Return the (X, Y) coordinate for the center point of the cell that contains the specified text.  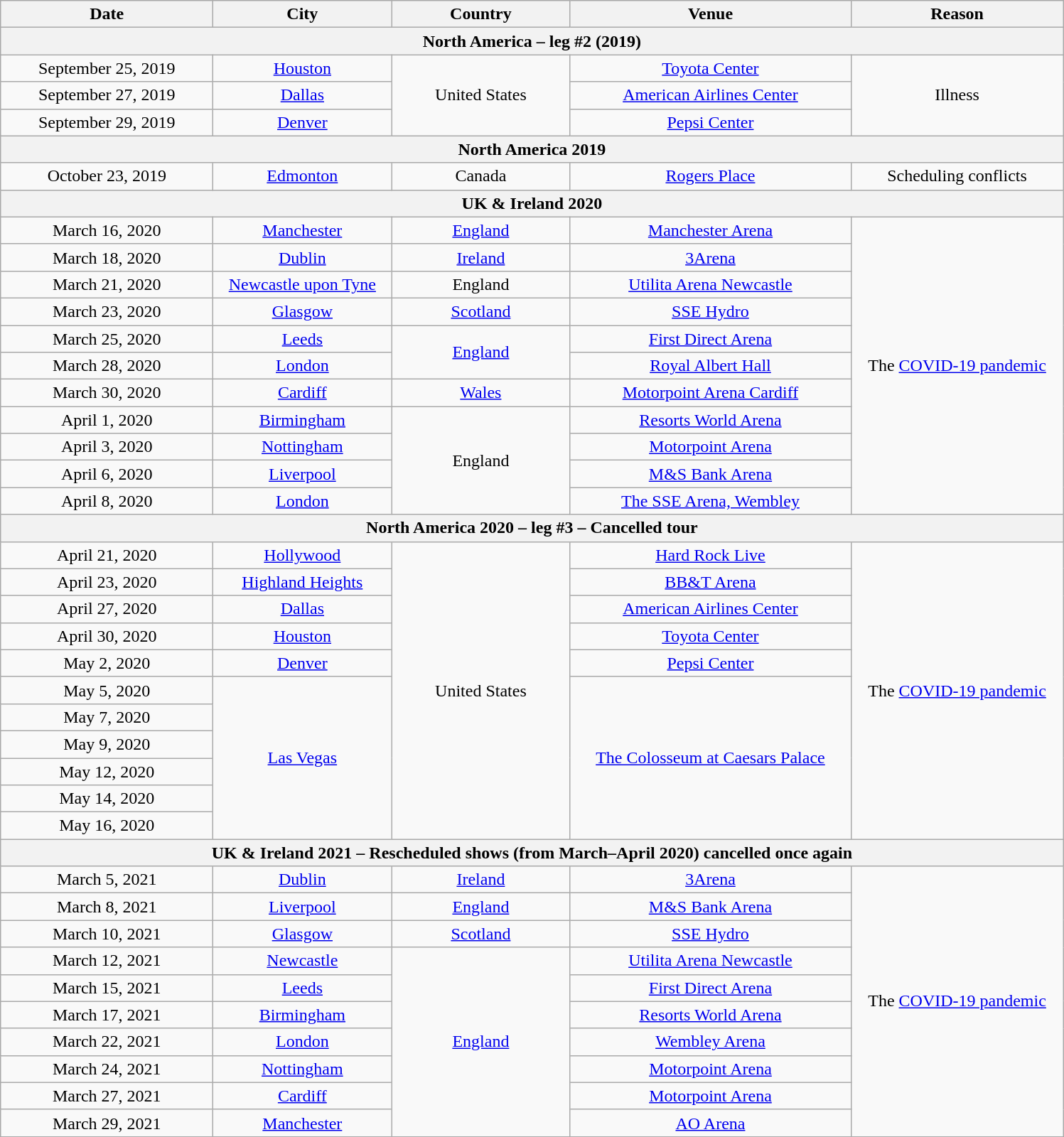
April 3, 2020 (107, 447)
Scheduling conflicts (957, 176)
May 2, 2020 (107, 663)
Hollywood (303, 555)
October 23, 2019 (107, 176)
March 22, 2021 (107, 1042)
North America 2020 – leg #3 – Cancelled tour (532, 528)
April 8, 2020 (107, 501)
Rogers Place (711, 176)
March 23, 2020 (107, 311)
AO Arena (711, 1123)
April 1, 2020 (107, 420)
March 29, 2021 (107, 1123)
Newcastle upon Tyne (303, 284)
Newcastle (303, 961)
Motorpoint Arena Cardiff (711, 393)
March 8, 2021 (107, 907)
Country (480, 14)
March 30, 2020 (107, 393)
UK & Ireland 2020 (532, 203)
March 12, 2021 (107, 961)
North America 2019 (532, 149)
March 27, 2021 (107, 1096)
Wembley Arena (711, 1042)
The Colosseum at Caesars Palace (711, 758)
March 24, 2021 (107, 1069)
The SSE Arena, Wembley (711, 501)
April 6, 2020 (107, 474)
Venue (711, 14)
March 10, 2021 (107, 934)
May 9, 2020 (107, 744)
March 28, 2020 (107, 366)
BB&T Arena (711, 582)
March 21, 2020 (107, 284)
April 21, 2020 (107, 555)
March 25, 2020 (107, 339)
September 27, 2019 (107, 95)
May 14, 2020 (107, 799)
Canada (480, 176)
April 23, 2020 (107, 582)
Royal Albert Hall (711, 366)
May 5, 2020 (107, 690)
Wales (480, 393)
Reason (957, 14)
September 29, 2019 (107, 122)
Highland Heights (303, 582)
September 25, 2019 (107, 68)
March 15, 2021 (107, 988)
May 7, 2020 (107, 717)
May 16, 2020 (107, 826)
Date (107, 14)
March 18, 2020 (107, 257)
May 12, 2020 (107, 771)
Hard Rock Live (711, 555)
UK & Ireland 2021 – Rescheduled shows (from March–April 2020) cancelled once again (532, 853)
March 5, 2021 (107, 880)
March 16, 2020 (107, 230)
Manchester Arena (711, 230)
March 17, 2021 (107, 1015)
Las Vegas (303, 758)
Illness (957, 95)
April 30, 2020 (107, 636)
April 27, 2020 (107, 609)
North America – leg #2 (2019) (532, 41)
Edmonton (303, 176)
City (303, 14)
